Capture the cell that displays the provided text and extract its [X, Y] central coordinate. 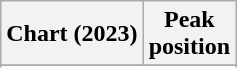
Chart (2023) [72, 34]
Peakposition [189, 34]
